Output the [X, Y] coordinate of the center of the cell containing the given text.  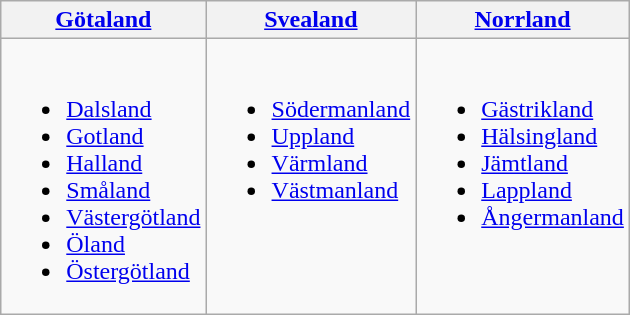
GästriklandHälsinglandJämtlandLapplandÅngermanland [523, 176]
Norrland [523, 20]
DalslandGotlandHallandSmålandVästergötlandÖlandÖstergötland [104, 176]
Svealand [311, 20]
Götaland [104, 20]
SödermanlandUpplandVärmlandVästmanland [311, 176]
